Return the [x, y] coordinate for the center point of the cell that contains the specified text.  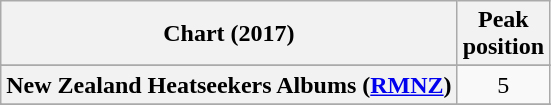
New Zealand Heatseekers Albums (RMNZ) [229, 85]
5 [503, 85]
Peak position [503, 34]
Chart (2017) [229, 34]
